Determine the [X, Y] coordinate at the center of the cell enclosing the given text.  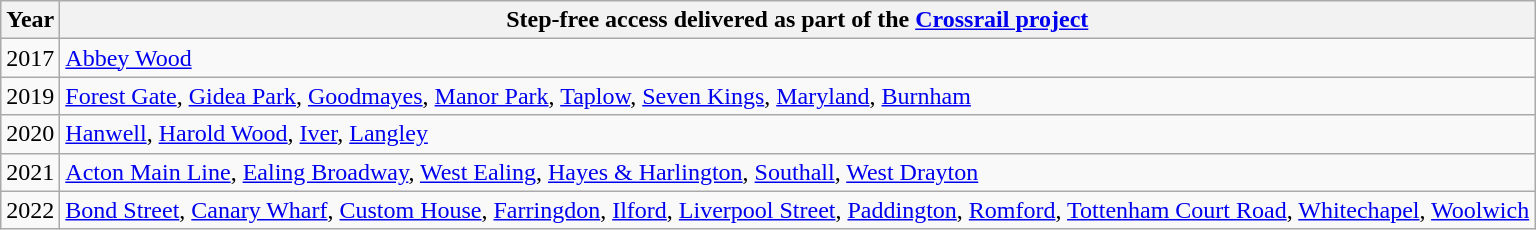
Acton Main Line, Ealing Broadway, West Ealing, Hayes & Harlington, Southall, West Drayton [798, 172]
2020 [30, 134]
2019 [30, 96]
Abbey Wood [798, 58]
2022 [30, 210]
Step-free access delivered as part of the Crossrail project [798, 20]
Hanwell, Harold Wood, Iver, Langley [798, 134]
Forest Gate, Gidea Park, Goodmayes, Manor Park, Taplow, Seven Kings, Maryland, Burnham [798, 96]
Bond Street, Canary Wharf, Custom House, Farringdon, Ilford, Liverpool Street, Paddington, Romford, Tottenham Court Road, Whitechapel, Woolwich [798, 210]
Year [30, 20]
2021 [30, 172]
2017 [30, 58]
